Find where the given text appears and provide that cell's center as (X, Y) coordinate. 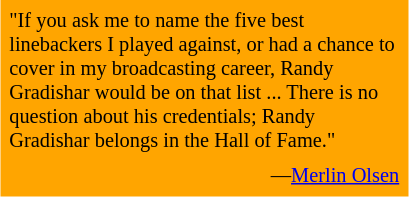
—Merlin Olsen (204, 176)
